Detect which cell encompasses the target text, then output its (X, Y) center coordinate. 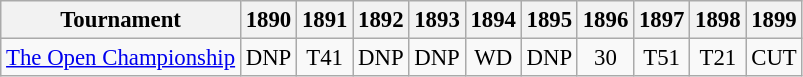
Tournament (121, 20)
The Open Championship (121, 58)
1895 (549, 20)
T41 (325, 58)
1892 (381, 20)
CUT (774, 58)
1891 (325, 20)
30 (605, 58)
1896 (605, 20)
WD (493, 58)
T51 (662, 58)
1893 (437, 20)
1898 (718, 20)
1899 (774, 20)
T21 (718, 58)
1897 (662, 20)
1890 (268, 20)
1894 (493, 20)
